Capture the cell that displays the provided text and extract its (X, Y) central coordinate. 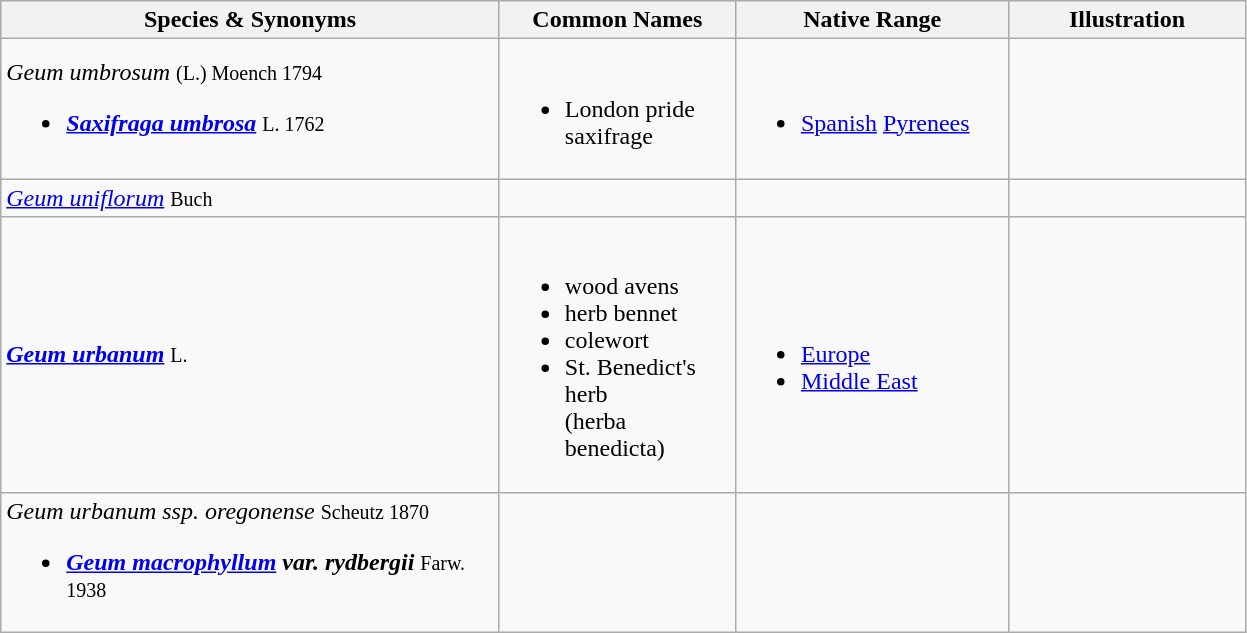
Common Names (617, 20)
London pride saxifrage (617, 109)
Native Range (872, 20)
Geum urbanum ssp. oregonense Scheutz 1870Geum macrophyllum var. rydbergii Farw. 1938 (250, 562)
Geum uniflorum Buch (250, 198)
EuropeMiddle East (872, 354)
Species & Synonyms (250, 20)
Spanish Pyrenees (872, 109)
Geum urbanum L. (250, 354)
Illustration (1127, 20)
Geum umbrosum (L.) Moench 1794Saxifraga umbrosa L. 1762 (250, 109)
wood avensherb bennetcolewortSt. Benedict's herb(herba benedicta) (617, 354)
